Determine the [x, y] coordinate at the center of the cell enclosing the given text.  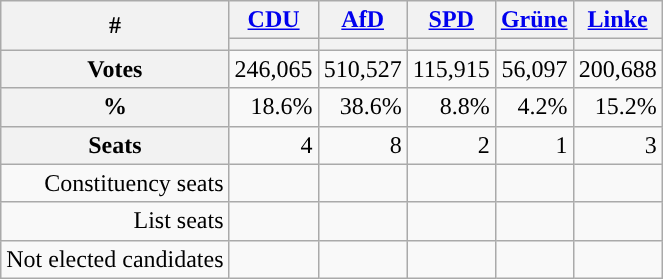
3 [618, 145]
56,097 [534, 69]
18.6% [274, 107]
Constituency seats [115, 183]
1 [534, 145]
8.8% [451, 107]
8 [362, 145]
4 [274, 145]
Linke [618, 20]
Votes [115, 69]
246,065 [274, 69]
510,527 [362, 69]
SPD [451, 20]
15.2% [618, 107]
List seats [115, 221]
4.2% [534, 107]
2 [451, 145]
115,915 [451, 69]
% [115, 107]
200,688 [618, 69]
Not elected candidates [115, 259]
38.6% [362, 107]
Grüne [534, 20]
CDU [274, 20]
# [115, 26]
AfD [362, 20]
Seats [115, 145]
